Detect which cell encompasses the target text, then output its (x, y) center coordinate. 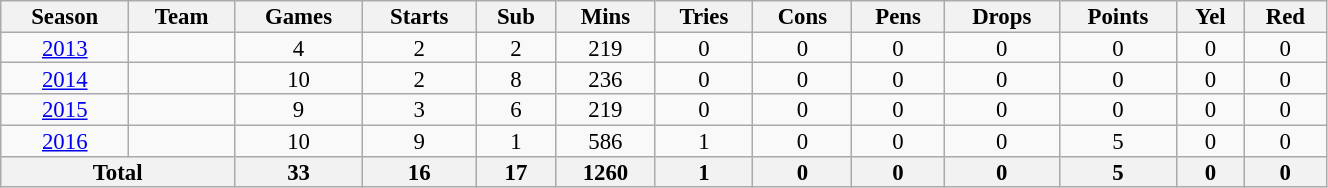
Points (1118, 16)
4 (299, 48)
3 (420, 110)
Yel (1211, 16)
16 (420, 172)
1260 (606, 172)
Games (299, 16)
Season (65, 16)
Sub (516, 16)
Team (182, 16)
17 (516, 172)
Red (1285, 16)
Total (118, 172)
2015 (65, 110)
2016 (65, 140)
Pens (898, 16)
Starts (420, 16)
6 (516, 110)
586 (606, 140)
33 (299, 172)
2014 (65, 78)
8 (516, 78)
236 (606, 78)
Cons (802, 16)
Drops (1002, 16)
Mins (606, 16)
2013 (65, 48)
Tries (704, 16)
